Output the [x, y] coordinate of the center of the cell containing the given text.  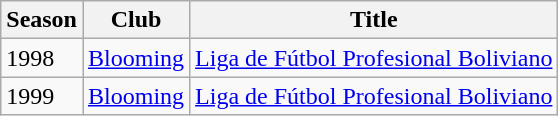
Title [374, 20]
1999 [42, 96]
Season [42, 20]
1998 [42, 58]
Club [136, 20]
